Output the [X, Y] coordinate of the center of the cell containing the given text.  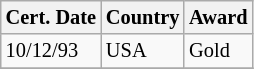
Gold [218, 51]
Award [218, 17]
Cert. Date [51, 17]
10/12/93 [51, 51]
USA [142, 51]
Country [142, 17]
